Return [X, Y] of the center of cell containing provided text 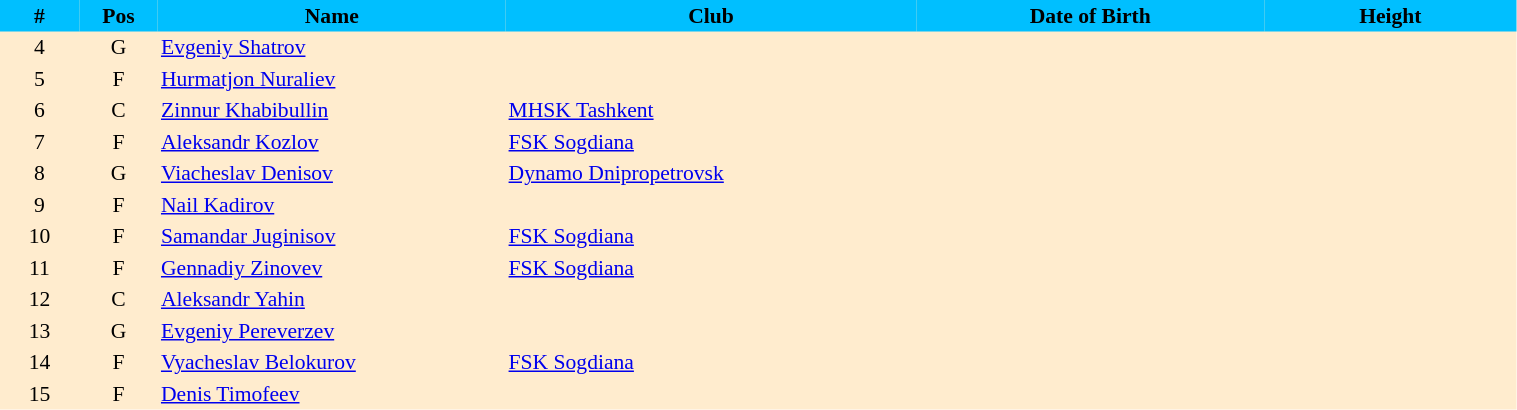
Zinnur Khabibullin [332, 110]
Dynamo Dnipropetrovsk [712, 174]
Aleksandr Kozlov [332, 142]
11 [40, 268]
8 [40, 174]
Samandar Juginisov [332, 236]
Denis Timofeev [332, 394]
Nail Kadirov [332, 205]
7 [40, 142]
Vyacheslav Belokurov [332, 362]
13 [40, 331]
Height [1390, 16]
Evgeniy Shatrov [332, 48]
Club [712, 16]
10 [40, 236]
Pos [118, 16]
MHSK Tashkent [712, 110]
5 [40, 79]
9 [40, 205]
14 [40, 362]
Hurmatjon Nuraliev [332, 79]
# [40, 16]
Evgeniy Pereverzev [332, 331]
Viacheslav Denisov [332, 174]
Aleksandr Yahin [332, 300]
4 [40, 48]
12 [40, 300]
6 [40, 110]
15 [40, 394]
Gennadiy Zinovev [332, 268]
Name [332, 16]
Date of Birth [1090, 16]
